Extract the (X, Y) coordinate from the center of the cell holding the provided text.  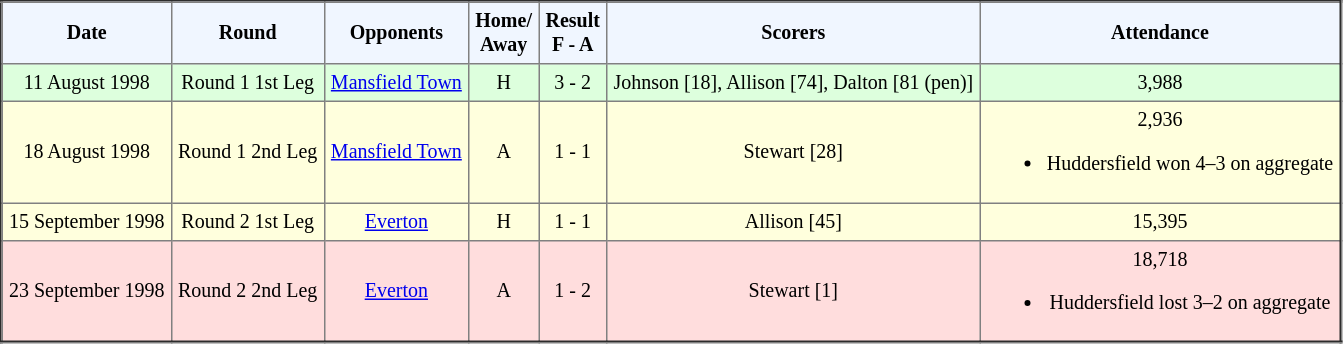
3 - 2 (573, 83)
Round 1 2nd Leg (248, 152)
3,988 (1160, 83)
Home/Away (504, 33)
Scorers (794, 33)
Attendance (1160, 33)
ResultF - A (573, 33)
Round (248, 33)
23 September 1998 (87, 291)
18 August 1998 (87, 152)
2,936Huddersfield won 4–3 on aggregate (1160, 152)
1 - 2 (573, 291)
18,718Huddersfield lost 3–2 on aggregate (1160, 291)
Round 2 2nd Leg (248, 291)
Allison [45] (794, 222)
Opponents (396, 33)
Round 1 1st Leg (248, 83)
Round 2 1st Leg (248, 222)
Stewart [28] (794, 152)
Stewart [1] (794, 291)
Johnson [18], Allison [74], Dalton [81 (pen)] (794, 83)
15 September 1998 (87, 222)
Date (87, 33)
15,395 (1160, 222)
11 August 1998 (87, 83)
